Provide the [X, Y] coordinate of the cell's center where the given text is located.  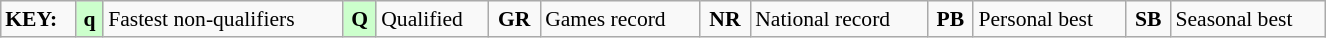
KEY: [38, 19]
Games record [620, 19]
NR [725, 19]
Fastest non-qualifiers [223, 19]
Personal best [1049, 19]
q [90, 19]
PB [950, 19]
GR [514, 19]
Seasonal best [1248, 19]
SB [1148, 19]
Q [360, 19]
Qualified [432, 19]
National record [838, 19]
